From the cell containing the given text, extract its center point as [x, y] coordinate. 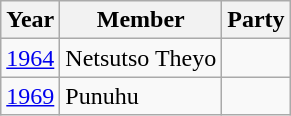
Party [256, 20]
Member [141, 20]
Punuhu [141, 96]
Netsutso Theyo [141, 58]
Year [30, 20]
1964 [30, 58]
1969 [30, 96]
